Identify which cell holds the provided text, then report its [X, Y] central coordinate. 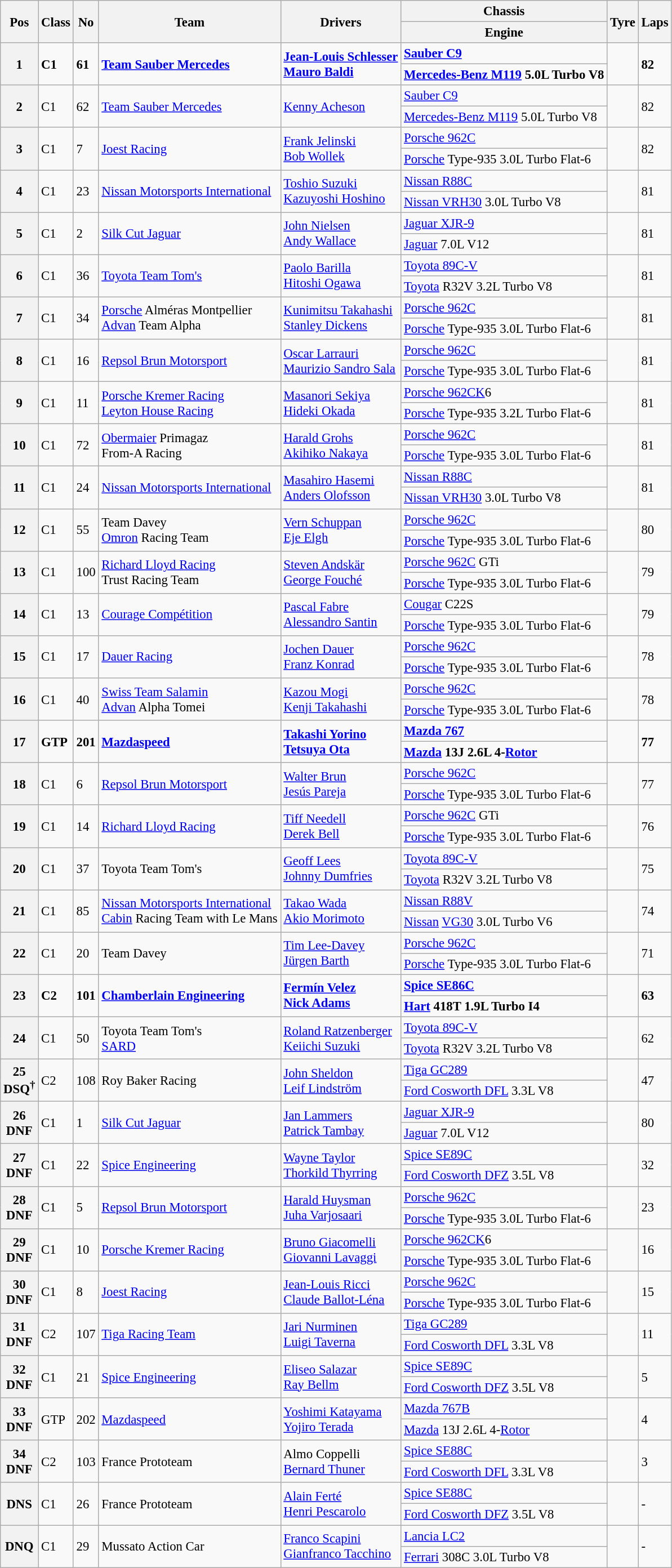
Richard Lloyd Racing [189, 827]
201 [86, 741]
34 [86, 318]
Lancia LC2 [504, 1536]
Mussato Action Car [189, 1547]
29DNF [19, 1249]
Vern Schuppan Eje Elgh [341, 529]
Team Davey Omron Racing Team [189, 529]
75 [655, 868]
26DNF [19, 1123]
Laps [655, 21]
No [86, 21]
74 [655, 911]
40 [86, 700]
Alain Ferté Henri Pescarolo [341, 1504]
Ferrari 308C 3.0L Turbo V8 [504, 1557]
29 [86, 1547]
Jochen Dauer Franz Konrad [341, 657]
John Sheldon Leif Lindström [341, 1080]
32 [655, 1165]
DNS [19, 1504]
Jari Nurminen Luigi Taverna [341, 1335]
Porsche Kremer Racing Leyton House Racing [189, 403]
Toshio Suzuki Kazuyoshi Hoshino [341, 191]
Geoff Lees Johnny Dumfries [341, 868]
Eliseo Salazar Ray Bellm [341, 1377]
108 [86, 1080]
Roy Baker Racing [189, 1080]
Jean-Louis Ricci Claude Ballot-Léna [341, 1292]
Obermaier Primagaz From-A Racing [189, 445]
Wayne Taylor Thorkild Thyrring [341, 1165]
28DNF [19, 1208]
Masahiro Hasemi Anders Olofsson [341, 488]
25DSQ† [19, 1080]
101 [86, 996]
63 [655, 996]
Takao Wada Akio Morimoto [341, 911]
Toyota Team Tom's SARD [189, 1037]
Engine [504, 33]
Walter Brun Jesús Pareja [341, 784]
Spice SE86C [504, 985]
Steven Andskär George Fouché [341, 572]
Harald Grohs Akihiko Nakaya [341, 445]
Franco Scapini Gianfranco Tacchino [341, 1547]
Tiga Racing Team [189, 1335]
31DNF [19, 1335]
36 [86, 276]
76 [655, 827]
202 [86, 1419]
Almo Coppelli Bernard Thuner [341, 1461]
19 [19, 827]
Courage Compétition [189, 615]
100 [86, 572]
27DNF [19, 1165]
Nissan R88V [504, 901]
Drivers [341, 21]
Fermín Velez Nick Adams [341, 996]
Nissan Motorsports International Cabin Racing Team with Le Mans [189, 911]
Paolo Barilla Hitoshi Ogawa [341, 276]
Chamberlain Engineering [189, 996]
Bruno Giacomelli Giovanni Lavaggi [341, 1249]
Porsche Type-935 3.2L Turbo Flat-6 [504, 413]
Nissan VG30 3.0L Turbo V6 [504, 921]
Chassis [504, 11]
Pos [19, 21]
Frank Jelinski Bob Wollek [341, 149]
Swiss Team Salamin Advan Alpha Tomei [189, 700]
12 [19, 529]
Oscar Larrauri Maurizio Sandro Sala [341, 360]
Pascal Fabre Alessandro Santin [341, 615]
Cougar C22S [504, 604]
Team Davey [189, 953]
50 [86, 1037]
32DNF [19, 1377]
Hart 418T 1.9L Turbo I4 [504, 1006]
Jan Lammers Patrick Tambay [341, 1123]
John Nielsen Andy Wallace [341, 233]
Masanori Sekiya Hideki Okada [341, 403]
Takashi Yorino Tetsuya Ota [341, 741]
103 [86, 1461]
55 [86, 529]
18 [19, 784]
72 [86, 445]
30DNF [19, 1292]
Harald Huysman Juha Varjosaari [341, 1208]
Mazda 767 [504, 731]
Porsche Alméras Montpellier Advan Team Alpha [189, 318]
61 [86, 64]
Mazda 767B [504, 1409]
9 [19, 403]
26 [86, 1504]
85 [86, 911]
47 [655, 1080]
Jean-Louis Schlesser Mauro Baldi [341, 64]
Roland Ratzenberger Keiichi Suzuki [341, 1037]
37 [86, 868]
Porsche Kremer Racing [189, 1249]
33DNF [19, 1419]
DNQ [19, 1547]
Richard Lloyd Racing Trust Racing Team [189, 572]
107 [86, 1335]
Team [189, 21]
Kunimitsu Takahashi Stanley Dickens [341, 318]
Kazou Mogi Kenji Takahashi [341, 700]
Tiff Needell Derek Bell [341, 827]
Class [56, 21]
71 [655, 953]
Tyre [623, 21]
Tim Lee-Davey Jürgen Barth [341, 953]
Dauer Racing [189, 657]
34DNF [19, 1461]
Kenny Acheson [341, 106]
Yoshimi Katayama Yojiro Terada [341, 1419]
